Output the (x, y) coordinate of the center of the cell containing the given text.  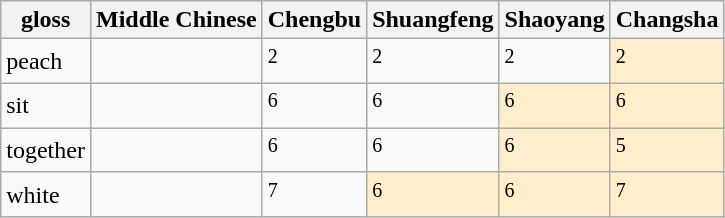
gloss (46, 20)
Middle Chinese (176, 20)
together (46, 150)
white (46, 194)
Chengbu (314, 20)
5 (667, 150)
Changsha (667, 20)
Shuangfeng (433, 20)
peach (46, 62)
sit (46, 106)
Shaoyang (554, 20)
